Search for the cell housing the specified text and yield its [x, y] center coordinate. 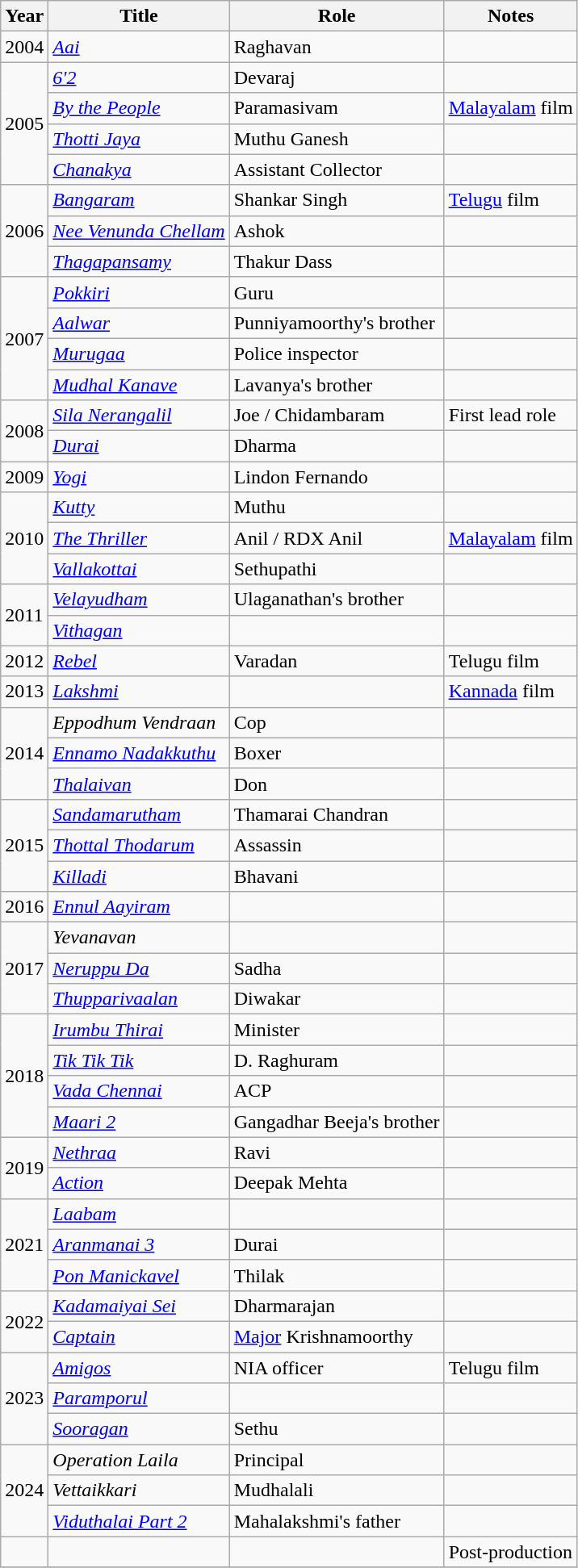
Mudhalali [337, 1491]
2016 [24, 907]
Raghavan [337, 47]
Ennul Aayiram [139, 907]
Muthu [337, 508]
Sila Nerangalil [139, 416]
2017 [24, 968]
Aranmanai 3 [139, 1244]
NIA officer [337, 1368]
Neruppu Da [139, 968]
Guru [337, 292]
The Thriller [139, 538]
Varadan [337, 661]
2008 [24, 431]
Don [337, 784]
2022 [24, 1321]
Diwakar [337, 999]
Thamarai Chandran [337, 814]
2012 [24, 661]
Velayudham [139, 600]
Eppodhum Vendraan [139, 722]
2024 [24, 1491]
Thupparivaalan [139, 999]
Muthu Ganesh [337, 139]
Vettaikkari [139, 1491]
2010 [24, 538]
Thotti Jaya [139, 139]
Lavanya's brother [337, 385]
Kadamaiyai Sei [139, 1306]
Dharma [337, 446]
Vithagan [139, 630]
Role [337, 16]
Year [24, 16]
ACP [337, 1091]
Ennamo Nadakkuthu [139, 753]
Yevanavan [139, 938]
Mahalakshmi's father [337, 1521]
Rebel [139, 661]
Maari 2 [139, 1122]
Sadha [337, 968]
Chanakya [139, 169]
Lindon Fernando [337, 477]
Post-production [510, 1552]
Kutty [139, 508]
Shankar Singh [337, 200]
Yogi [139, 477]
Deepak Mehta [337, 1183]
2015 [24, 845]
Viduthalai Part 2 [139, 1521]
2007 [24, 338]
Irumbu Thirai [139, 1030]
Mudhal Kanave [139, 385]
Minister [337, 1030]
Thottal Thodarum [139, 845]
Ulaganathan's brother [337, 600]
Anil / RDX Anil [337, 538]
2021 [24, 1244]
First lead role [510, 416]
2006 [24, 231]
Kannada film [510, 692]
Assistant Collector [337, 169]
Gangadhar Beeja's brother [337, 1122]
Nee Venunda Chellam [139, 231]
Murugaa [139, 353]
6'2 [139, 77]
Bhavani [337, 876]
Title [139, 16]
Sethu [337, 1429]
Laabam [139, 1214]
Pon Manickavel [139, 1275]
Killadi [139, 876]
Joe / Chidambaram [337, 416]
Major Krishnamoorthy [337, 1336]
2005 [24, 123]
By the People [139, 108]
Dharmarajan [337, 1306]
Boxer [337, 753]
Vallakottai [139, 569]
Pokkiri [139, 292]
Captain [139, 1336]
Ashok [337, 231]
2013 [24, 692]
Sandamarutham [139, 814]
Sethupathi [337, 569]
Nethraa [139, 1152]
Paramasivam [337, 108]
Thagapansamy [139, 261]
Aai [139, 47]
Paramporul [139, 1399]
Punniyamoorthy's brother [337, 323]
Thakur Dass [337, 261]
Thilak [337, 1275]
2014 [24, 753]
2018 [24, 1076]
Tik Tik Tik [139, 1060]
Devaraj [337, 77]
2009 [24, 477]
Operation Laila [139, 1460]
Ravi [337, 1152]
2023 [24, 1399]
Vada Chennai [139, 1091]
2011 [24, 615]
Action [139, 1183]
Aalwar [139, 323]
Notes [510, 16]
Lakshmi [139, 692]
Bangaram [139, 200]
Thalaivan [139, 784]
Sooragan [139, 1429]
2004 [24, 47]
Assassin [337, 845]
D. Raghuram [337, 1060]
Cop [337, 722]
Amigos [139, 1368]
Police inspector [337, 353]
2019 [24, 1168]
Principal [337, 1460]
